Determine the [x, y] coordinate at the center of the cell enclosing the given text.  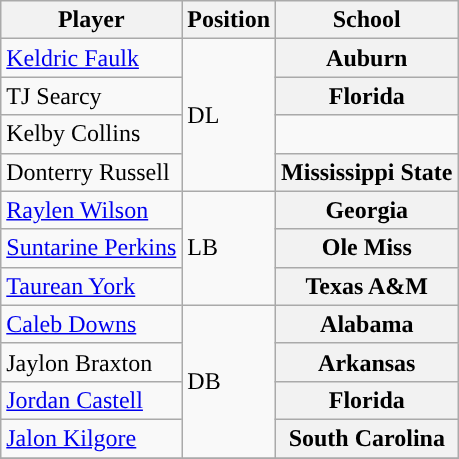
Jordan Castell [92, 400]
TJ Searcy [92, 96]
Taurean York [92, 286]
DL [229, 115]
Raylen Wilson [92, 210]
Arkansas [367, 362]
Donterry Russell [92, 172]
Player [92, 20]
Suntarine Perkins [92, 248]
Ole Miss [367, 248]
Alabama [367, 324]
Mississippi State [367, 172]
Georgia [367, 210]
LB [229, 248]
School [367, 20]
South Carolina [367, 438]
Caleb Downs [92, 324]
Jalon Kilgore [92, 438]
Jaylon Braxton [92, 362]
Texas A&M [367, 286]
Kelby Collins [92, 134]
DB [229, 381]
Auburn [367, 58]
Keldric Faulk [92, 58]
Position [229, 20]
